Locate the cell with the specified text and output its [x, y] center coordinate. 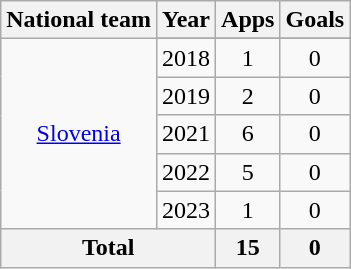
National team [79, 20]
2019 [186, 96]
Total [108, 248]
Year [186, 20]
15 [248, 248]
2021 [186, 134]
Slovenia [79, 134]
6 [248, 134]
Apps [248, 20]
2 [248, 96]
2023 [186, 210]
2018 [186, 58]
5 [248, 172]
Goals [315, 20]
2022 [186, 172]
